For the text-containing cell, return its midpoint in (X, Y) coordinate format. 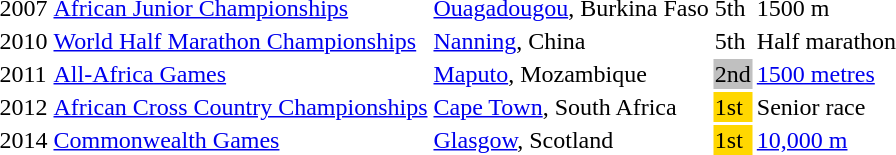
World Half Marathon Championships (240, 41)
Commonwealth Games (240, 140)
Maputo, Mozambique (571, 74)
Nanning, China (571, 41)
African Cross Country Championships (240, 107)
Cape Town, South Africa (571, 107)
2nd (732, 74)
5th (732, 41)
Glasgow, Scotland (571, 140)
All-Africa Games (240, 74)
